Determine the [X, Y] coordinate at the center of the cell enclosing the given text.  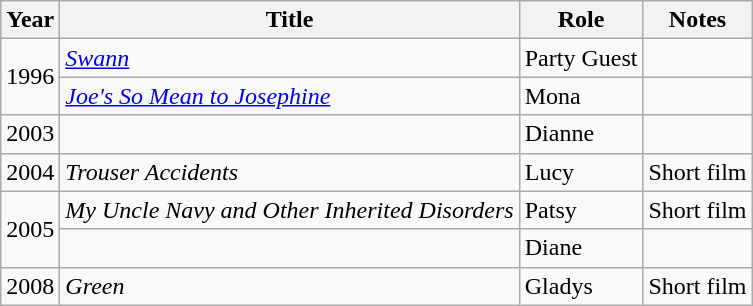
2008 [30, 286]
1996 [30, 77]
Gladys [581, 286]
Mona [581, 96]
Year [30, 20]
Role [581, 20]
Title [290, 20]
2004 [30, 172]
Trouser Accidents [290, 172]
Swann [290, 58]
2003 [30, 134]
Patsy [581, 210]
Dianne [581, 134]
Diane [581, 248]
Joe's So Mean to Josephine [290, 96]
Green [290, 286]
Party Guest [581, 58]
Lucy [581, 172]
Notes [698, 20]
My Uncle Navy and Other Inherited Disorders [290, 210]
2005 [30, 229]
